Provide the [X, Y] coordinate of the cell's center where the given text is located.  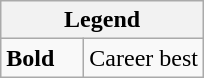
Career best [144, 58]
Legend [102, 20]
Bold [42, 58]
